Search for the cell housing the specified text and yield its (x, y) center coordinate. 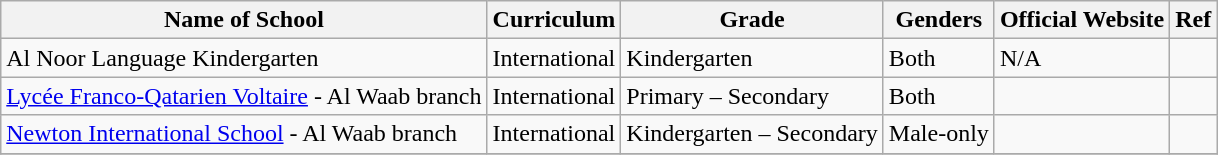
Kindergarten (752, 58)
Official Website (1082, 20)
N/A (1082, 58)
Al Noor Language Kindergarten (244, 58)
Name of School (244, 20)
Grade (752, 20)
Ref (1194, 20)
Genders (938, 20)
Lycée Franco-Qatarien Voltaire - Al Waab branch (244, 96)
Curriculum (554, 20)
Newton International School - Al Waab branch (244, 134)
Primary – Secondary (752, 96)
Kindergarten – Secondary (752, 134)
Male-only (938, 134)
